Extract the [x, y] coordinate from the center of the cell holding the provided text.  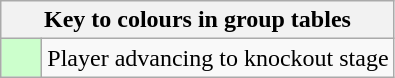
Player advancing to knockout stage [218, 58]
Key to colours in group tables [198, 20]
